Search for the cell housing the specified text and yield its (X, Y) center coordinate. 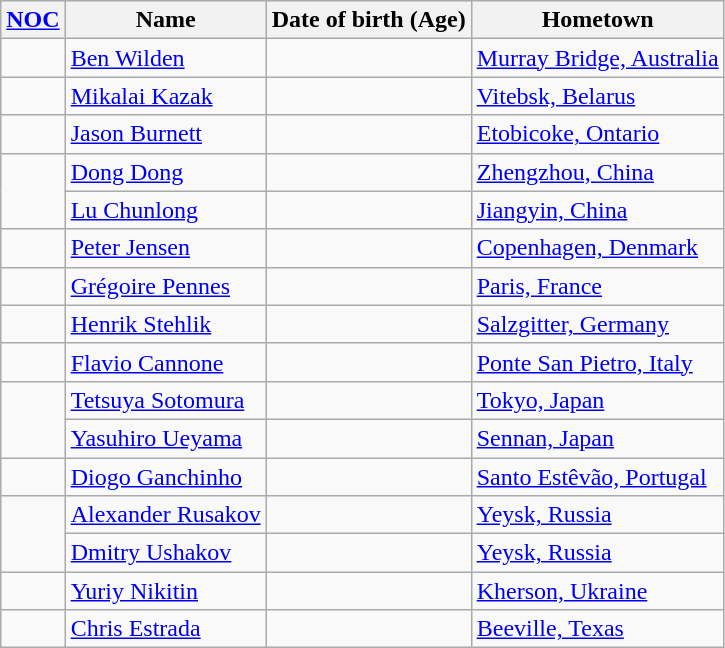
Tetsuya Sotomura (166, 400)
Kherson, Ukraine (598, 591)
Yasuhiro Ueyama (166, 438)
Peter Jensen (166, 248)
Ponte San Pietro, Italy (598, 362)
Diogo Ganchinho (166, 477)
Henrik Stehlik (166, 324)
Jason Burnett (166, 134)
Paris, France (598, 286)
Zhengzhou, China (598, 172)
Jiangyin, China (598, 210)
Mikalai Kazak (166, 96)
Chris Estrada (166, 629)
Dmitry Ushakov (166, 553)
Salzgitter, Germany (598, 324)
Ben Wilden (166, 58)
Sennan, Japan (598, 438)
Name (166, 20)
Copenhagen, Denmark (598, 248)
Beeville, Texas (598, 629)
Date of birth (Age) (368, 20)
Murray Bridge, Australia (598, 58)
Santo Estêvão, Portugal (598, 477)
NOC (33, 20)
Grégoire Pennes (166, 286)
Alexander Rusakov (166, 515)
Hometown (598, 20)
Etobicoke, Ontario (598, 134)
Lu Chunlong (166, 210)
Tokyo, Japan (598, 400)
Flavio Cannone (166, 362)
Dong Dong (166, 172)
Vitebsk, Belarus (598, 96)
Yuriy Nikitin (166, 591)
